For the text-containing cell, return its midpoint in (X, Y) coordinate format. 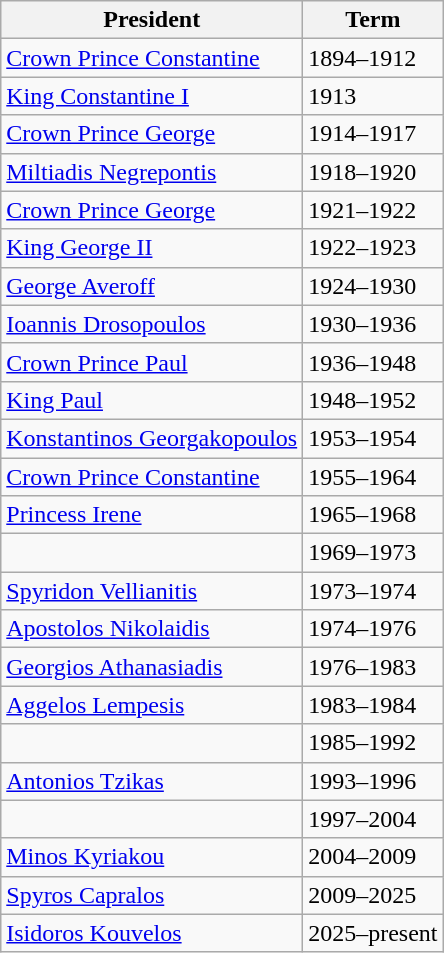
1974–1976 (373, 629)
1918–1920 (373, 172)
1997–2004 (373, 819)
George Averoff (152, 286)
1930–1936 (373, 324)
2009–2025 (373, 895)
1913 (373, 96)
Spyridon Vellianitis (152, 591)
President (152, 20)
1973–1974 (373, 591)
Georgios Athanasiadis (152, 667)
2025–present (373, 933)
King Paul (152, 400)
1983–1984 (373, 705)
1955–1964 (373, 477)
1948–1952 (373, 400)
King George II (152, 248)
1965–1968 (373, 515)
Term (373, 20)
Isidoros Kouvelos (152, 933)
Ioannis Drosopoulos (152, 324)
1976–1983 (373, 667)
Antonios Tzikas (152, 781)
1924–1930 (373, 286)
2004–2009 (373, 857)
Spyros Capralos (152, 895)
Minos Kyriakou (152, 857)
1953–1954 (373, 438)
Crown Prince Paul (152, 362)
1993–1996 (373, 781)
1936–1948 (373, 362)
King Constantine I (152, 96)
Princess Irene (152, 515)
Miltiadis Negrepontis (152, 172)
1969–1973 (373, 553)
Aggelos Lempesis (152, 705)
Apostolos Nikolaidis (152, 629)
Konstantinos Georgakopoulos (152, 438)
1914–1917 (373, 134)
1894–1912 (373, 58)
1985–1992 (373, 743)
1921–1922 (373, 210)
1922–1923 (373, 248)
